From the cell containing the given text, extract its center point as [x, y] coordinate. 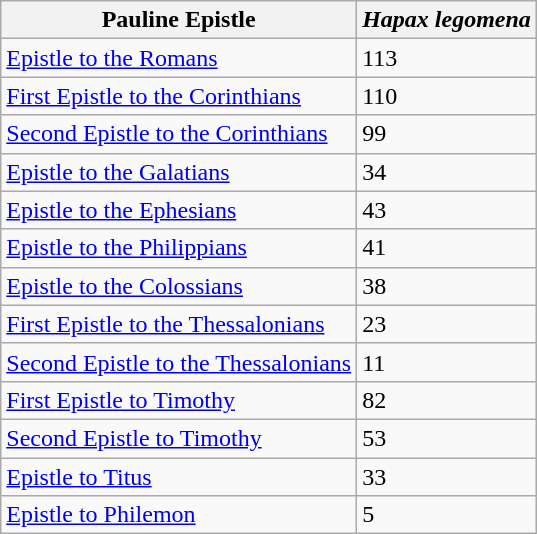
First Epistle to Timothy [179, 400]
Epistle to Philemon [179, 515]
23 [447, 324]
99 [447, 134]
Epistle to the Romans [179, 58]
First Epistle to the Thessalonians [179, 324]
43 [447, 210]
5 [447, 515]
Pauline Epistle [179, 20]
34 [447, 172]
Second Epistle to Timothy [179, 438]
110 [447, 96]
Epistle to Titus [179, 477]
53 [447, 438]
33 [447, 477]
Epistle to the Galatians [179, 172]
41 [447, 248]
11 [447, 362]
113 [447, 58]
Epistle to the Colossians [179, 286]
Second Epistle to the Thessalonians [179, 362]
38 [447, 286]
Epistle to the Ephesians [179, 210]
Epistle to the Philippians [179, 248]
Second Epistle to the Corinthians [179, 134]
First Epistle to the Corinthians [179, 96]
82 [447, 400]
Hapax legomena [447, 20]
